Scan for the cell matching the given text and deliver its [X, Y] coordinate at center. 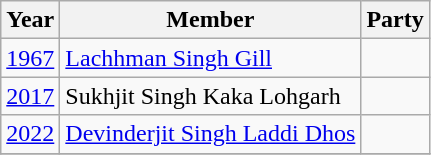
Devinderjit Singh Laddi Dhos [210, 134]
Lachhman Singh Gill [210, 58]
Member [210, 20]
2017 [30, 96]
2022 [30, 134]
1967 [30, 58]
Sukhjit Singh Kaka Lohgarh [210, 96]
Party [395, 20]
Year [30, 20]
